Return [X, Y] of the center of cell containing provided text 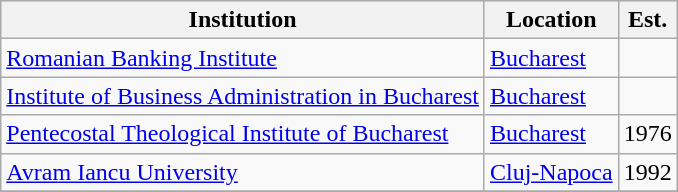
Pentecostal Theological Institute of Bucharest [243, 134]
Location [551, 20]
Est. [648, 20]
Institute of Business Administration in Bucharest [243, 96]
Institution [243, 20]
1976 [648, 134]
Avram Iancu University [243, 172]
1992 [648, 172]
Romanian Banking Institute [243, 58]
Cluj-Napoca [551, 172]
